Determine the [x, y] coordinate at the center of the cell enclosing the given text.  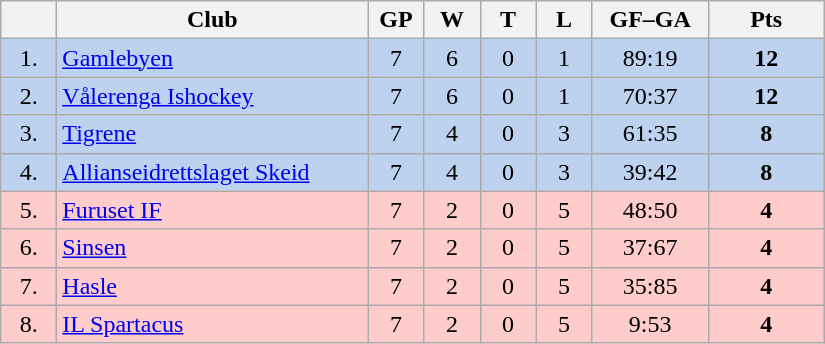
Hasle [212, 286]
Gamlebyen [212, 58]
2. [29, 96]
4. [29, 172]
W [452, 20]
T [508, 20]
35:85 [650, 286]
GP [396, 20]
61:35 [650, 134]
6. [29, 248]
7. [29, 286]
Tigrene [212, 134]
70:37 [650, 96]
Sinsen [212, 248]
37:67 [650, 248]
GF–GA [650, 20]
9:53 [650, 324]
Pts [766, 20]
48:50 [650, 210]
IL Spartacus [212, 324]
8. [29, 324]
3. [29, 134]
Vålerenga Ishockey [212, 96]
Furuset IF [212, 210]
1. [29, 58]
Club [212, 20]
89:19 [650, 58]
L [564, 20]
Allianseidrettslaget Skeid [212, 172]
5. [29, 210]
39:42 [650, 172]
